Pinpoint the cell where the given text exists, returning its [X, Y] midpoint coordinate. 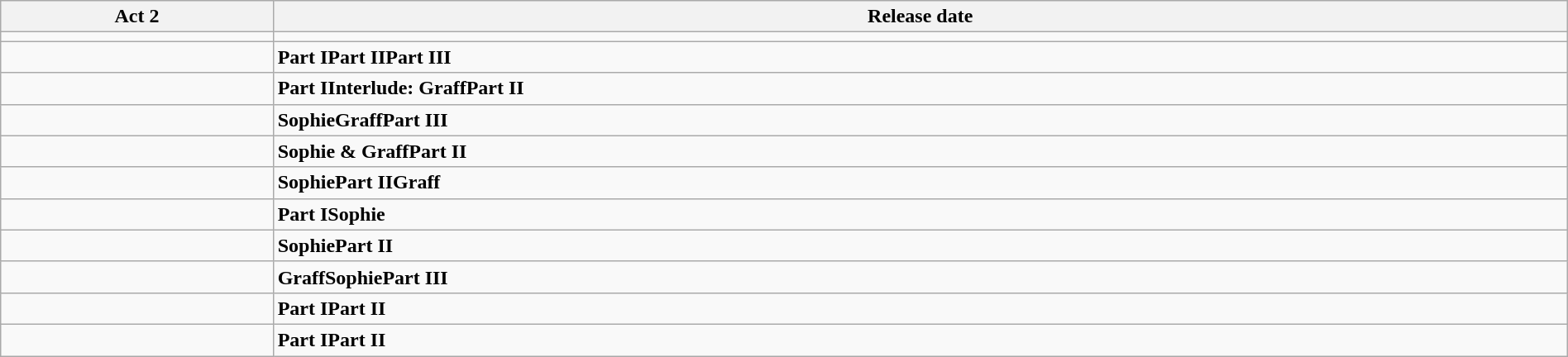
SophiePart IIGraff [920, 183]
SophiePart II [920, 245]
GraffSophiePart III [920, 277]
Act 2 [137, 17]
Part ISophie [920, 214]
Part IInterlude: GraffPart II [920, 88]
Part IPart IIPart III [920, 57]
Sophie & GraffPart II [920, 151]
SophieGraffPart III [920, 120]
Release date [920, 17]
